From the cell containing the given text, extract its center point as [x, y] coordinate. 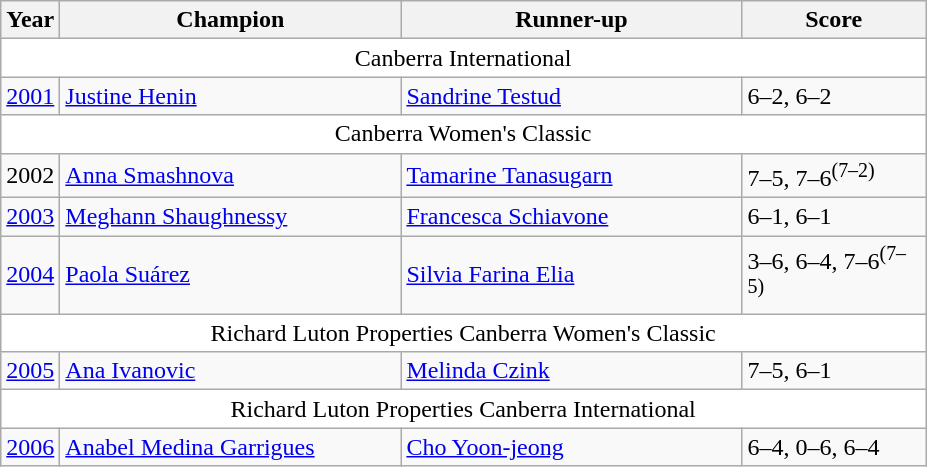
Cho Yoon-jeong [572, 447]
Anna Smashnova [230, 176]
6–1, 6–1 [834, 217]
Richard Luton Properties Canberra International [464, 409]
3–6, 6–4, 7–6(7–5) [834, 275]
2005 [30, 371]
7–5, 7–6(7–2) [834, 176]
7–5, 6–1 [834, 371]
Runner-up [572, 20]
Anabel Medina Garrigues [230, 447]
2002 [30, 176]
2003 [30, 217]
Paola Suárez [230, 275]
2001 [30, 96]
2006 [30, 447]
Sandrine Testud [572, 96]
Canberra International [464, 58]
Tamarine Tanasugarn [572, 176]
Ana Ivanovic [230, 371]
Richard Luton Properties Canberra Women's Classic [464, 333]
Justine Henin [230, 96]
Francesca Schiavone [572, 217]
Canberra Women's Classic [464, 134]
Year [30, 20]
Score [834, 20]
Champion [230, 20]
Silvia Farina Elia [572, 275]
2004 [30, 275]
Meghann Shaughnessy [230, 217]
6–2, 6–2 [834, 96]
Melinda Czink [572, 371]
6–4, 0–6, 6–4 [834, 447]
